Extract the (X, Y) coordinate from the center of the cell holding the provided text.  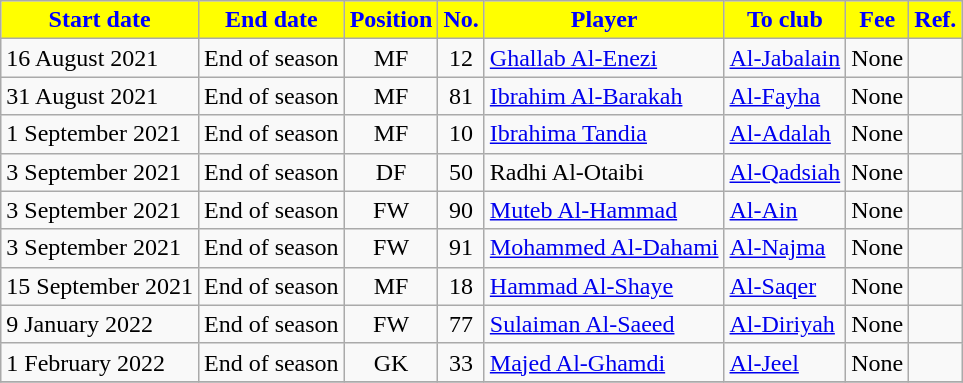
Radhi Al-Otaibi (604, 172)
Majed Al-Ghamdi (604, 362)
End date (271, 20)
Start date (100, 20)
50 (461, 172)
81 (461, 96)
33 (461, 362)
GK (391, 362)
Al-Jabalain (785, 58)
Al-Saqer (785, 286)
77 (461, 324)
Ibrahima Tandia (604, 134)
Al-Ain (785, 210)
15 September 2021 (100, 286)
To club (785, 20)
Al-Najma (785, 248)
Ghallab Al-Enezi (604, 58)
Hammad Al-Shaye (604, 286)
Ref. (936, 20)
Al-Jeel (785, 362)
Al-Qadsiah (785, 172)
12 (461, 58)
18 (461, 286)
91 (461, 248)
1 February 2022 (100, 362)
10 (461, 134)
Fee (878, 20)
31 August 2021 (100, 96)
Player (604, 20)
Mohammed Al-Dahami (604, 248)
DF (391, 172)
Ibrahim Al-Barakah (604, 96)
Al-Fayha (785, 96)
Muteb Al-Hammad (604, 210)
9 January 2022 (100, 324)
Sulaiman Al-Saeed (604, 324)
16 August 2021 (100, 58)
No. (461, 20)
Al-Adalah (785, 134)
90 (461, 210)
1 September 2021 (100, 134)
Position (391, 20)
Al-Diriyah (785, 324)
